Return the [x, y] coordinate for the center point of the cell that contains the specified text.  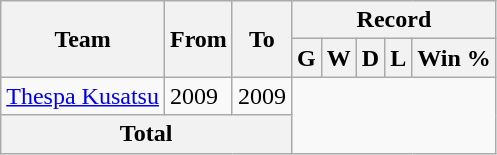
To [262, 39]
Record [394, 20]
From [198, 39]
L [398, 58]
W [338, 58]
D [370, 58]
Team [83, 39]
G [306, 58]
Total [146, 134]
Win % [454, 58]
Thespa Kusatsu [83, 96]
